Return [X, Y] of the center of cell containing provided text 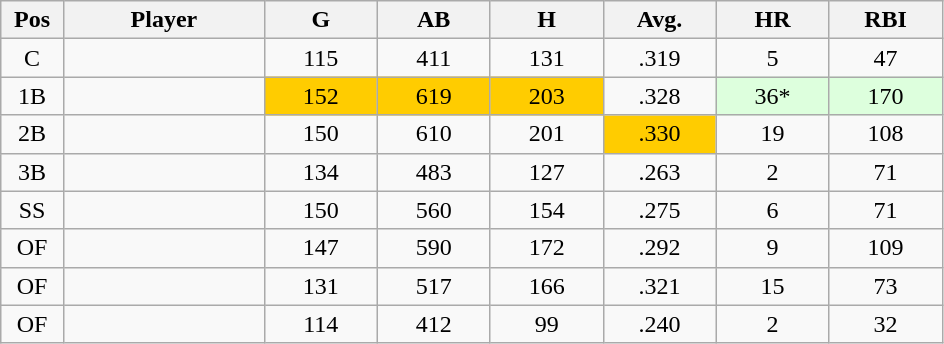
47 [886, 58]
517 [434, 286]
HR [772, 20]
114 [320, 324]
411 [434, 58]
.275 [660, 210]
134 [320, 172]
412 [434, 324]
152 [320, 96]
108 [886, 134]
C [32, 58]
.240 [660, 324]
Player [164, 20]
SS [32, 210]
590 [434, 248]
619 [434, 96]
19 [772, 134]
5 [772, 58]
154 [546, 210]
201 [546, 134]
560 [434, 210]
9 [772, 248]
115 [320, 58]
.330 [660, 134]
109 [886, 248]
Pos [32, 20]
.321 [660, 286]
73 [886, 286]
172 [546, 248]
3B [32, 172]
36* [772, 96]
170 [886, 96]
15 [772, 286]
RBI [886, 20]
99 [546, 324]
.328 [660, 96]
.292 [660, 248]
147 [320, 248]
6 [772, 210]
2B [32, 134]
127 [546, 172]
AB [434, 20]
Avg. [660, 20]
.319 [660, 58]
610 [434, 134]
.263 [660, 172]
G [320, 20]
32 [886, 324]
483 [434, 172]
1B [32, 96]
166 [546, 286]
203 [546, 96]
H [546, 20]
